Search for the cell housing the specified text and yield its (X, Y) center coordinate. 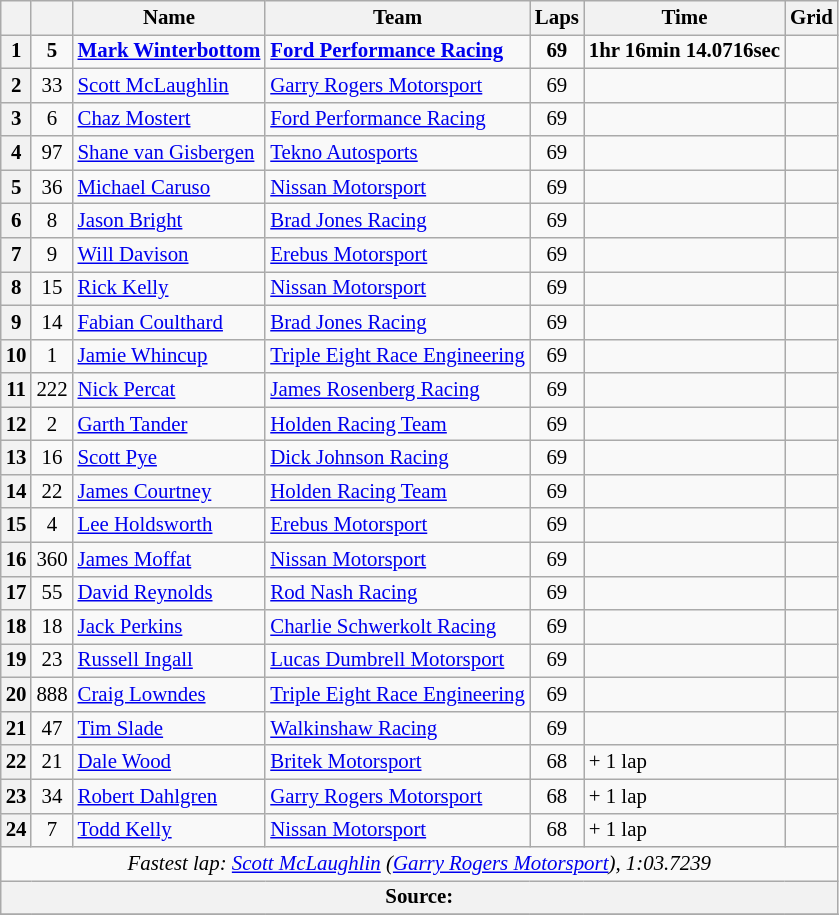
Jamie Whincup (170, 356)
10 (16, 356)
James Moffat (170, 559)
360 (52, 559)
12 (16, 424)
Time (684, 18)
Lee Holdsworth (170, 525)
Garth Tander (170, 424)
Fabian Coulthard (170, 322)
Craig Lowndes (170, 695)
47 (52, 728)
Will Davison (170, 255)
97 (52, 153)
3 (16, 119)
55 (52, 593)
Fastest lap: Scott McLaughlin (Garry Rogers Motorsport), 1:03.7239 (420, 864)
11 (16, 390)
34 (52, 796)
David Reynolds (170, 593)
Scott Pye (170, 458)
Chaz Mostert (170, 119)
Robert Dahlgren (170, 796)
Walkinshaw Racing (398, 728)
James Rosenberg Racing (398, 390)
Michael Caruso (170, 187)
Jack Perkins (170, 627)
36 (52, 187)
Name (170, 18)
Shane van Gisbergen (170, 153)
1hr 16min 14.0716sec (684, 51)
Rick Kelly (170, 288)
Lucas Dumbrell Motorsport (398, 661)
222 (52, 390)
13 (16, 458)
Jason Bright (170, 221)
Tekno Autosports (398, 153)
Todd Kelly (170, 830)
Russell Ingall (170, 661)
Mark Winterbottom (170, 51)
Dick Johnson Racing (398, 458)
Rod Nash Racing (398, 593)
17 (16, 593)
Nick Percat (170, 390)
19 (16, 661)
Scott McLaughlin (170, 85)
888 (52, 695)
Team (398, 18)
24 (16, 830)
Tim Slade (170, 728)
Dale Wood (170, 762)
Laps (557, 18)
Source: (420, 898)
20 (16, 695)
33 (52, 85)
Grid (812, 18)
Britek Motorsport (398, 762)
James Courtney (170, 491)
Charlie Schwerkolt Racing (398, 627)
